Capture the cell that displays the provided text and extract its (x, y) central coordinate. 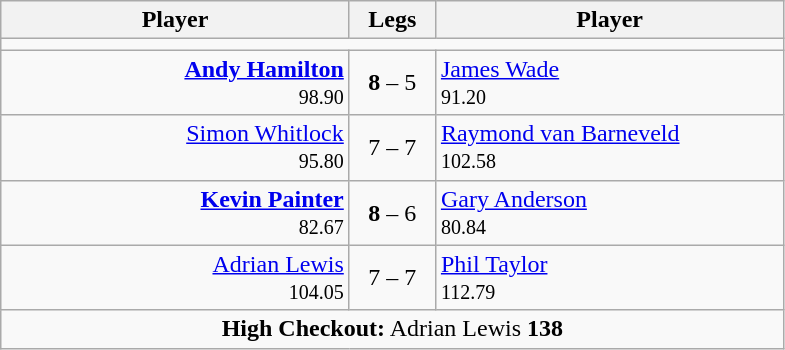
Adrian Lewis 104.05 (176, 278)
James Wade 91.20 (610, 82)
Simon Whitlock 95.80 (176, 148)
Raymond van Barneveld 102.58 (610, 148)
Phil Taylor 112.79 (610, 278)
8 – 5 (392, 82)
Andy Hamilton 98.90 (176, 82)
8 – 6 (392, 212)
Gary Anderson 80.84 (610, 212)
Kevin Painter 82.67 (176, 212)
High Checkout: Adrian Lewis 138 (392, 329)
Legs (392, 20)
